Return [x, y] of the center of cell containing provided text 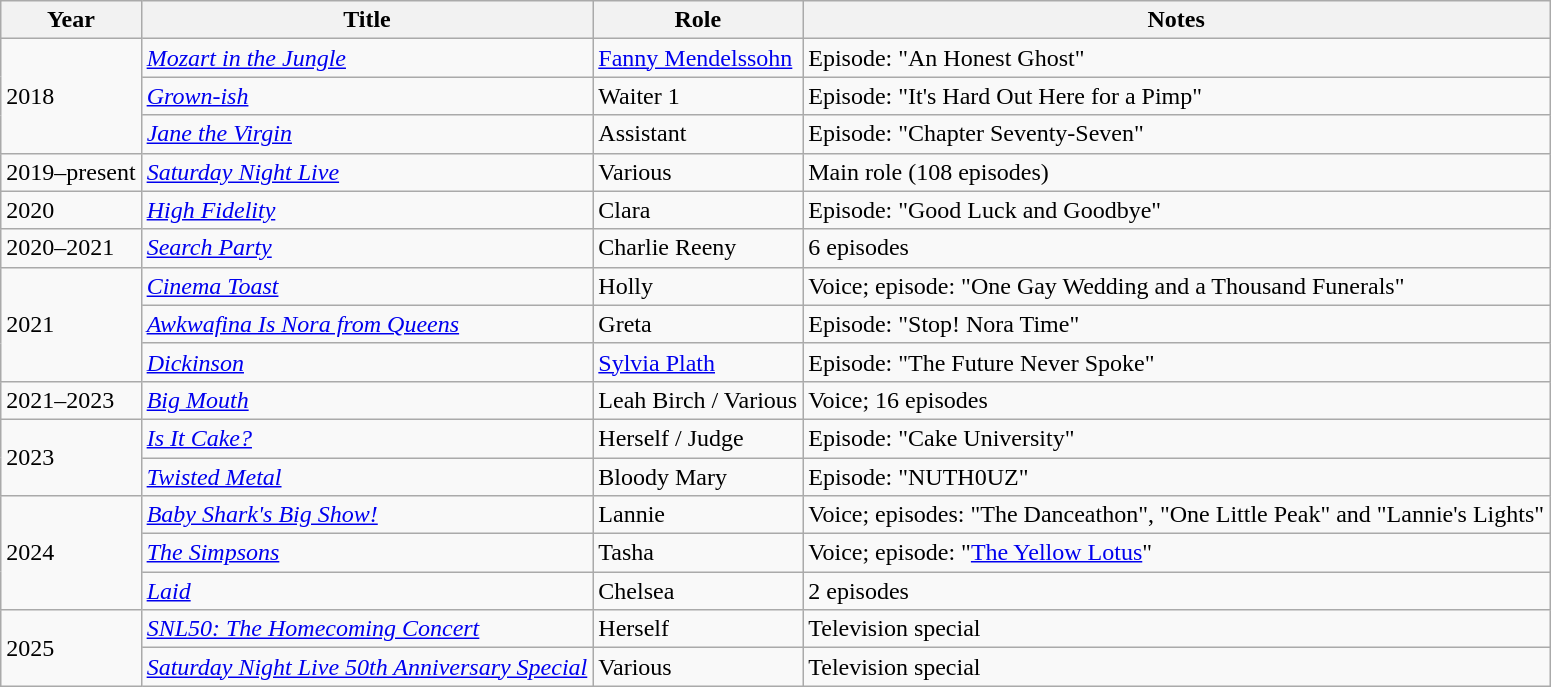
Big Mouth [367, 400]
Is It Cake? [367, 438]
Role [698, 20]
Baby Shark's Big Show! [367, 515]
Notes [1176, 20]
Bloody Mary [698, 477]
6 episodes [1176, 248]
Title [367, 20]
2025 [71, 648]
2019–present [71, 172]
2023 [71, 457]
Search Party [367, 248]
Voice; episode: "One Gay Wedding and a Thousand Funerals" [1176, 286]
Saturday Night Live 50th Anniversary Special [367, 667]
Voice; episode: "The Yellow Lotus" [1176, 553]
Episode: "NUTH0UZ" [1176, 477]
Episode: "Good Luck and Goodbye" [1176, 210]
Saturday Night Live [367, 172]
Dickinson [367, 362]
2020–2021 [71, 248]
Jane the Virgin [367, 134]
Charlie Reeny [698, 248]
Year [71, 20]
Voice; episodes: "The Danceathon", "One Little Peak" and "Lannie's Lights" [1176, 515]
Tasha [698, 553]
Herself [698, 629]
2021–2023 [71, 400]
2021 [71, 324]
Awkwafina Is Nora from Queens [367, 324]
Assistant [698, 134]
SNL50: The Homecoming Concert [367, 629]
Waiter 1 [698, 96]
Episode: "The Future Never Spoke" [1176, 362]
High Fidelity [367, 210]
2024 [71, 553]
Fanny Mendelssohn [698, 58]
Episode: "Chapter Seventy-Seven" [1176, 134]
Laid [367, 591]
Cinema Toast [367, 286]
Lannie [698, 515]
Chelsea [698, 591]
Clara [698, 210]
Sylvia Plath [698, 362]
Grown-ish [367, 96]
Voice; 16 episodes [1176, 400]
Greta [698, 324]
Mozart in the Jungle [367, 58]
2018 [71, 96]
2020 [71, 210]
Herself / Judge [698, 438]
Episode: "It's Hard Out Here for a Pimp" [1176, 96]
Episode: "Stop! Nora Time" [1176, 324]
Leah Birch / Various [698, 400]
Holly [698, 286]
The Simpsons [367, 553]
Episode: "An Honest Ghost" [1176, 58]
Twisted Metal [367, 477]
Episode: "Cake University" [1176, 438]
Main role (108 episodes) [1176, 172]
2 episodes [1176, 591]
